Find where the given text appears and provide that cell's center as [X, Y] coordinate. 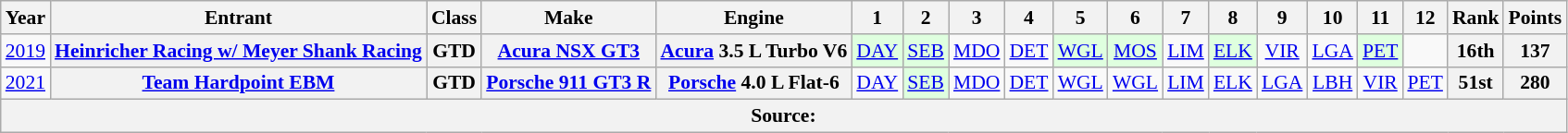
Porsche 4.0 L Flat-6 [753, 83]
4 [1028, 18]
Team Hardpoint EBM [239, 83]
Acura 3.5 L Turbo V6 [753, 51]
8 [1233, 18]
Rank [1475, 18]
Heinricher Racing w/ Meyer Shank Racing [239, 51]
Engine [753, 18]
137 [1535, 51]
6 [1135, 18]
MOS [1135, 51]
Entrant [239, 18]
10 [1332, 18]
16th [1475, 51]
Points [1535, 18]
Make [568, 18]
Year [26, 18]
Porsche 911 GT3 R [568, 83]
Source: [783, 116]
2021 [26, 83]
280 [1535, 83]
51st [1475, 83]
Class [454, 18]
1 [877, 18]
7 [1186, 18]
3 [977, 18]
5 [1081, 18]
2 [926, 18]
9 [1282, 18]
Acura NSX GT3 [568, 51]
11 [1381, 18]
LBH [1332, 83]
2019 [26, 51]
12 [1425, 18]
